Provide the [x, y] coordinate of the cell's center where the given text is located.  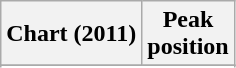
Peakposition [188, 34]
Chart (2011) [72, 34]
